Return the (x, y) coordinate for the center point of the cell that contains the specified text.  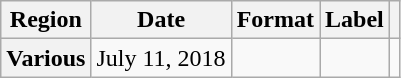
Label (355, 20)
Date (161, 20)
July 11, 2018 (161, 58)
Region (46, 20)
Various (46, 58)
Format (275, 20)
